Detect which cell encompasses the target text, then output its [X, Y] center coordinate. 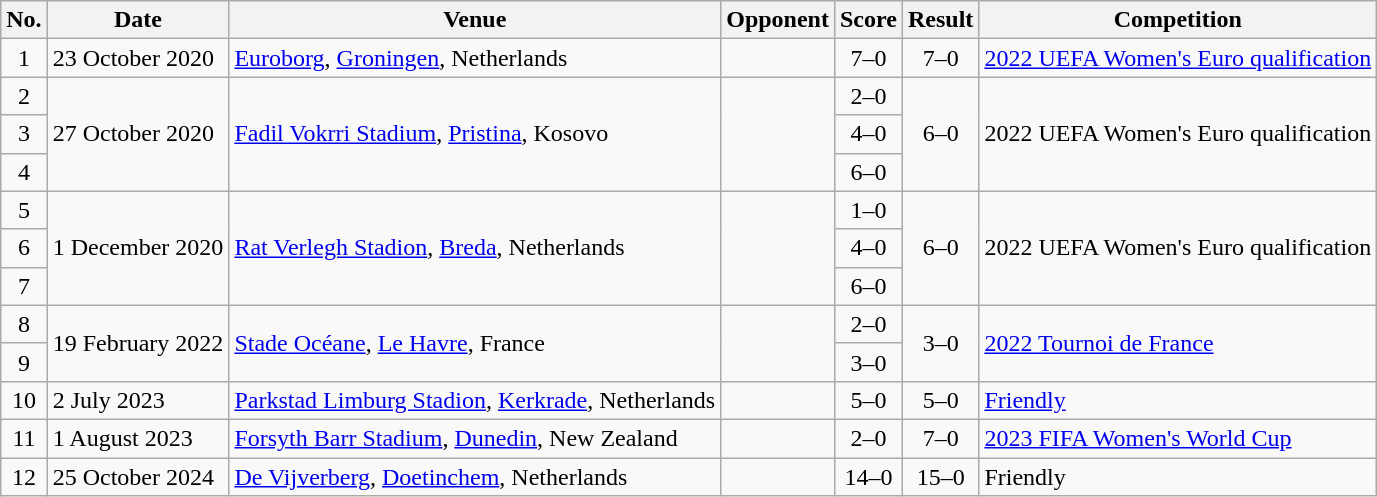
Competition [1178, 20]
2 [24, 96]
2023 FIFA Women's World Cup [1178, 438]
Result [940, 20]
4 [24, 172]
1 December 2020 [138, 248]
Rat Verlegh Stadion, Breda, Netherlands [475, 248]
Fadil Vokrri Stadium, Pristina, Kosovo [475, 134]
2 July 2023 [138, 400]
12 [24, 477]
De Vijverberg, Doetinchem, Netherlands [475, 477]
Stade Océane, Le Havre, France [475, 343]
9 [24, 362]
1–0 [868, 210]
11 [24, 438]
Forsyth Barr Stadium, Dunedin, New Zealand [475, 438]
Date [138, 20]
3 [24, 134]
19 February 2022 [138, 343]
No. [24, 20]
1 [24, 58]
7 [24, 286]
14–0 [868, 477]
15–0 [940, 477]
1 August 2023 [138, 438]
Opponent [778, 20]
Parkstad Limburg Stadion, Kerkrade, Netherlands [475, 400]
5 [24, 210]
10 [24, 400]
8 [24, 324]
Score [868, 20]
Euroborg, Groningen, Netherlands [475, 58]
Venue [475, 20]
25 October 2024 [138, 477]
27 October 2020 [138, 134]
23 October 2020 [138, 58]
2022 Tournoi de France [1178, 343]
6 [24, 248]
